Extract the (x, y) coordinate from the center of the cell holding the provided text.  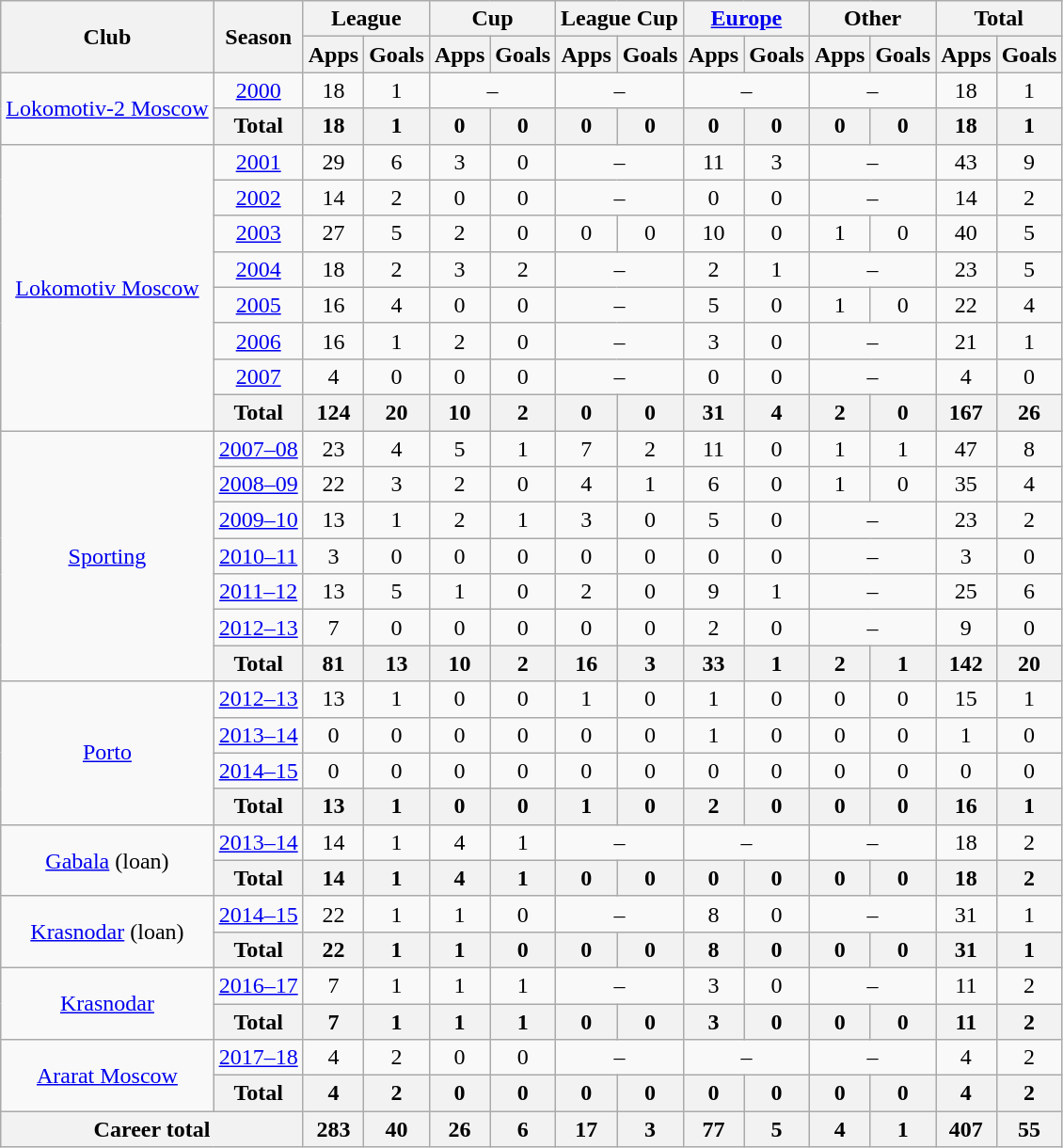
Gabala (loan) (107, 860)
Sporting (107, 556)
Krasnodar (loan) (107, 932)
Krasnodar (107, 1003)
Ararat Moscow (107, 1076)
142 (966, 663)
17 (587, 1129)
2016–17 (258, 985)
League (366, 19)
Career total (152, 1129)
27 (333, 233)
Other (872, 19)
Lokomotiv Moscow (107, 287)
League Cup (620, 19)
2007–08 (258, 449)
2003 (258, 233)
Lokomotiv-2 Moscow (107, 108)
2010–11 (258, 556)
Season (258, 37)
167 (966, 412)
Cup (492, 19)
2011–12 (258, 592)
Europe (746, 19)
2000 (258, 90)
2006 (258, 341)
2007 (258, 376)
77 (713, 1129)
47 (966, 449)
43 (966, 162)
2008–09 (258, 485)
2004 (258, 269)
55 (1029, 1129)
Porto (107, 753)
2009–10 (258, 520)
15 (966, 699)
33 (713, 663)
81 (333, 663)
2001 (258, 162)
25 (966, 592)
2002 (258, 198)
2005 (258, 305)
Club (107, 37)
35 (966, 485)
407 (966, 1129)
283 (333, 1129)
29 (333, 162)
2017–18 (258, 1058)
21 (966, 341)
124 (333, 412)
